For the text-containing cell, return its midpoint in (x, y) coordinate format. 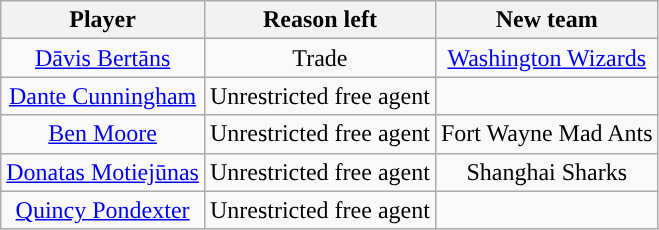
Player (103, 20)
Quincy Pondexter (103, 210)
Dāvis Bertāns (103, 58)
Washington Wizards (546, 58)
New team (546, 20)
Donatas Motiejūnas (103, 172)
Fort Wayne Mad Ants (546, 134)
Trade (320, 58)
Ben Moore (103, 134)
Reason left (320, 20)
Shanghai Sharks (546, 172)
Dante Cunningham (103, 96)
